Search for the cell housing the specified text and yield its (X, Y) center coordinate. 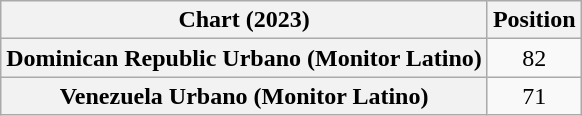
Venezuela Urbano (Monitor Latino) (244, 96)
82 (534, 58)
Chart (2023) (244, 20)
Dominican Republic Urbano (Monitor Latino) (244, 58)
71 (534, 96)
Position (534, 20)
